Output the (X, Y) coordinate of the center of the cell containing the given text.  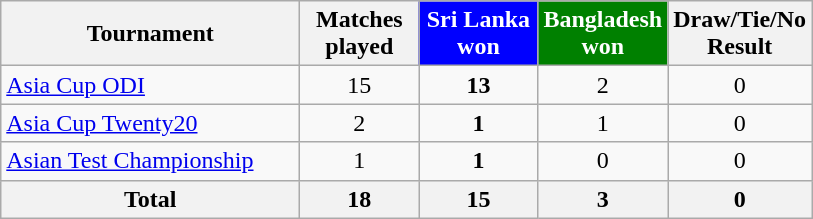
3 (603, 199)
Matches played (360, 34)
Asian Test Championship (150, 161)
Asia Cup ODI (150, 85)
Sri Lanka won (478, 34)
Bangladesh won (603, 34)
Tournament (150, 34)
Total (150, 199)
18 (360, 199)
13 (478, 85)
Asia Cup Twenty20 (150, 123)
Draw/Tie/No Result (740, 34)
